Output the (X, Y) coordinate of the center of the cell containing the given text.  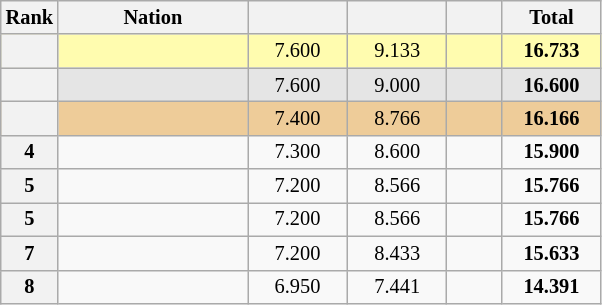
16.600 (552, 85)
7.400 (298, 118)
8.433 (397, 253)
15.900 (552, 152)
9.000 (397, 85)
7.300 (298, 152)
15.633 (552, 253)
9.133 (397, 51)
7.441 (397, 287)
Rank (30, 17)
8 (30, 287)
Total (552, 17)
8.600 (397, 152)
Nation (153, 17)
14.391 (552, 287)
4 (30, 152)
6.950 (298, 287)
7 (30, 253)
16.733 (552, 51)
8.766 (397, 118)
16.166 (552, 118)
